For the text-containing cell, return its midpoint in [X, Y] coordinate format. 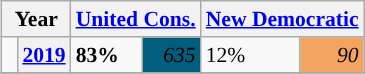
90 [332, 55]
United Cons. [136, 19]
635 [172, 55]
2019 [44, 55]
New Democratic [282, 19]
12% [250, 55]
83% [107, 55]
Year [36, 19]
